Find where the given text appears and provide that cell's center as (x, y) coordinate. 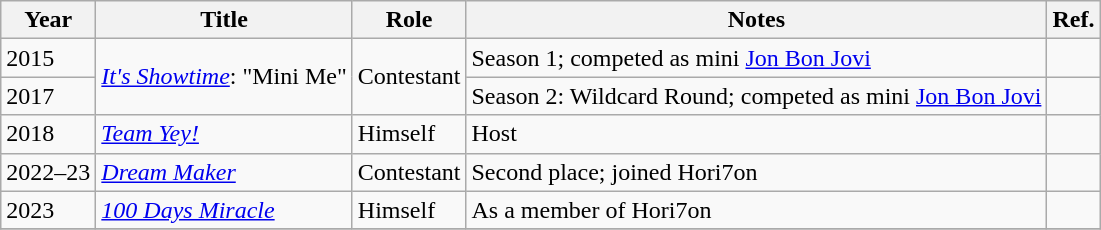
Team Yey! (224, 134)
Role (409, 20)
It's Showtime: "Mini Me" (224, 77)
Season 1; competed as mini Jon Bon Jovi (756, 58)
Ref. (1074, 20)
2018 (48, 134)
2023 (48, 210)
Notes (756, 20)
Host (756, 134)
2017 (48, 96)
2022–23 (48, 172)
Second place; joined Hori7on (756, 172)
Year (48, 20)
As a member of Hori7on (756, 210)
100 Days Miracle (224, 210)
2015 (48, 58)
Title (224, 20)
Dream Maker (224, 172)
Season 2: Wildcard Round; competed as mini Jon Bon Jovi (756, 96)
